Output the (x, y) coordinate of the center of the cell containing the given text.  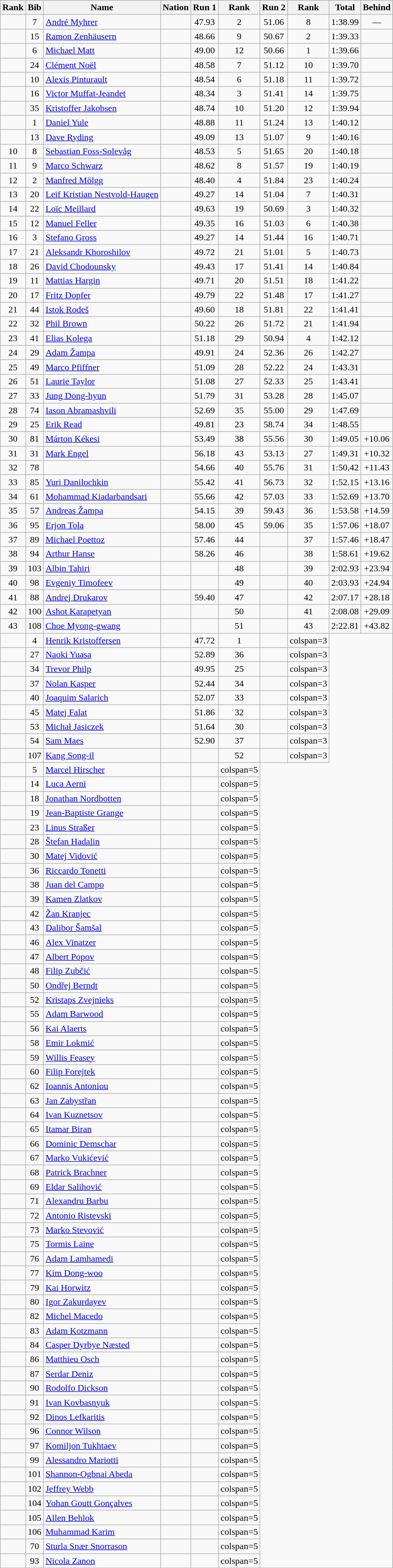
Mattias Hargin (102, 281)
Kamen Zlatkov (102, 899)
Antonio Ristevski (102, 1215)
Matej Falat (102, 712)
53.13 (274, 453)
54.15 (205, 511)
85 (35, 482)
49.71 (205, 281)
65 (35, 1129)
102 (35, 1489)
2:08.08 (345, 611)
Marko Vukićević (102, 1158)
51.08 (205, 381)
49.35 (205, 223)
Linus Straßer (102, 827)
Sam Maes (102, 741)
Jung Dong-hyun (102, 396)
Filip Zubčić (102, 971)
Emir Lokmić (102, 1043)
Serdar Deniz (102, 1374)
1:39.75 (345, 94)
Igor Zakurdayev (102, 1302)
+10.06 (377, 439)
59 (35, 1057)
Manfred Mölgg (102, 180)
54 (35, 741)
Run 1 (205, 8)
55 (35, 1014)
103 (35, 568)
Marco Schwarz (102, 165)
Yohan Goutt Gonçalves (102, 1503)
Stefano Gross (102, 238)
1:52.69 (345, 496)
97 (35, 1446)
Jean-Baptiste Grange (102, 813)
Daniel Yule (102, 122)
57 (35, 511)
1:48.55 (345, 425)
60 (35, 1072)
1:53.58 (345, 511)
Dinos Lefkaritis (102, 1417)
Andreas Žampa (102, 511)
74 (35, 410)
51.81 (274, 309)
Marko Stevović (102, 1230)
Alessandro Mariotti (102, 1460)
1:40.18 (345, 151)
Victor Muffat-Jeandet (102, 94)
Erjon Tola (102, 525)
+14.59 (377, 511)
1:42.12 (345, 338)
1:49.31 (345, 453)
53.49 (205, 439)
Mark Engel (102, 453)
53 (35, 727)
Jonathan Nordbotten (102, 798)
Nolan Kasper (102, 683)
51.65 (274, 151)
56.18 (205, 453)
51.64 (205, 727)
54.66 (205, 468)
1:38.99 (345, 22)
2:22.81 (345, 626)
Kai Horwitz (102, 1287)
73 (35, 1230)
1:43.41 (345, 381)
100 (35, 611)
1:40.32 (345, 209)
51.84 (274, 180)
49.95 (205, 669)
1:57.46 (345, 540)
Alex Vinatzer (102, 942)
76 (35, 1259)
93 (35, 1561)
Adam Barwood (102, 1014)
81 (35, 439)
Manuel Feller (102, 223)
Adam Kotzmann (102, 1330)
52.89 (205, 655)
Ondřej Berndt (102, 985)
56 (35, 1028)
Trevor Philp (102, 669)
59.06 (274, 525)
1:47.69 (345, 410)
Ivan Kuznetsov (102, 1115)
Elias Kolega (102, 338)
106 (35, 1532)
95 (35, 525)
+13.16 (377, 482)
Michel Macedo (102, 1316)
Juan del Campo (102, 885)
84 (35, 1345)
90 (35, 1388)
59.40 (205, 597)
Loïc Meillard (102, 209)
Choe Myong-gwang (102, 626)
70 (35, 1546)
92 (35, 1417)
57.46 (205, 540)
48.34 (205, 94)
59.43 (274, 511)
2:03.93 (345, 583)
91 (35, 1403)
50.69 (274, 209)
Alexis Pinturault (102, 79)
1:40.12 (345, 122)
52.90 (205, 741)
2:02.93 (345, 568)
Kristaps Zvejnieks (102, 1000)
51.57 (274, 165)
Ioannis Antoniou (102, 1086)
51.86 (205, 712)
48.53 (205, 151)
61 (35, 496)
Ashot Karapetyan (102, 611)
Behind (377, 8)
+10.32 (377, 453)
49.09 (205, 137)
48.54 (205, 79)
55.66 (205, 496)
58 (35, 1043)
55.42 (205, 482)
50.22 (205, 324)
96 (35, 1431)
1:41.27 (345, 295)
David Chodounsky (102, 266)
49.60 (205, 309)
56.73 (274, 482)
Filip Forejtek (102, 1072)
Dave Ryding (102, 137)
1:43.31 (345, 367)
49.43 (205, 266)
1:41.41 (345, 309)
Dalibor Šamšal (102, 928)
+23.94 (377, 568)
52.07 (205, 698)
Mohammad Kiadarbandsari (102, 496)
48.74 (205, 108)
Sturla Snær Snorrason (102, 1546)
Jan Zabystřan (102, 1101)
89 (35, 540)
51.01 (274, 252)
107 (35, 755)
Michael Matt (102, 51)
Iason Abramashvili (102, 410)
+28.18 (377, 597)
52.36 (274, 353)
1:49.05 (345, 439)
64 (35, 1115)
— (377, 22)
72 (35, 1215)
1:39.72 (345, 79)
79 (35, 1287)
51.20 (274, 108)
52.22 (274, 367)
55.56 (274, 439)
Adam Lamhamedi (102, 1259)
51.79 (205, 396)
69 (35, 1187)
49.00 (205, 51)
78 (35, 468)
Albert Popov (102, 957)
94 (35, 554)
Kim Dong-woo (102, 1273)
1:40.71 (345, 238)
62 (35, 1086)
Albin Tahiri (102, 568)
Matthieu Osch (102, 1359)
53.28 (274, 396)
52.69 (205, 410)
50.94 (274, 338)
58.74 (274, 425)
51.06 (274, 22)
49.72 (205, 252)
87 (35, 1374)
Fritz Dopfer (102, 295)
58.26 (205, 554)
51.07 (274, 137)
1:50.42 (345, 468)
48.40 (205, 180)
Shannon-Ogbnai Abeda (102, 1474)
86 (35, 1359)
Luca Aerni (102, 784)
Kristoffer Jakobsen (102, 108)
1:52.15 (345, 482)
Arthur Hanse (102, 554)
57.03 (274, 496)
Jeffrey Webb (102, 1489)
Márton Kékesi (102, 439)
1:40.84 (345, 266)
Willis Feasey (102, 1057)
+24.94 (377, 583)
+13.70 (377, 496)
50.67 (274, 36)
1:57.06 (345, 525)
Komiljon Tukhtaev (102, 1446)
108 (35, 626)
52.44 (205, 683)
51.12 (274, 65)
71 (35, 1201)
55.00 (274, 410)
2:07.17 (345, 597)
48.62 (205, 165)
Kai Alaerts (102, 1028)
51.24 (274, 122)
Connor Wilson (102, 1431)
Allen Behlok (102, 1517)
+11.43 (377, 468)
49.81 (205, 425)
47.93 (205, 22)
51.44 (274, 238)
Istok Rodeš (102, 309)
1:39.70 (345, 65)
104 (35, 1503)
Evgeniy Timofeev (102, 583)
48.88 (205, 122)
1:40.73 (345, 252)
Žan Kranjec (102, 914)
75 (35, 1244)
Andrej Drukarov (102, 597)
98 (35, 583)
Sebastian Foss-Solevåg (102, 151)
Joaquim Salarich (102, 698)
99 (35, 1460)
Casper Dyrbye Næsted (102, 1345)
51.09 (205, 367)
77 (35, 1273)
105 (35, 1517)
Itamar Biran (102, 1129)
Rodolfo Dickson (102, 1388)
55.76 (274, 468)
Run 2 (274, 8)
+43.82 (377, 626)
Naoki Yuasa (102, 655)
Marcel Hirscher (102, 770)
Michael Poettoz (102, 540)
67 (35, 1158)
Kang Song-il (102, 755)
+29.09 (377, 611)
Tormis Laine (102, 1244)
1:40.24 (345, 180)
48.66 (205, 36)
Laurie Taylor (102, 381)
48.58 (205, 65)
+19.62 (377, 554)
Leif Kristian Nestvold-Haugen (102, 195)
1:45.07 (345, 396)
Patrick Brachner (102, 1172)
66 (35, 1144)
Aleksandr Khoroshilov (102, 252)
Ramon Zenhäusern (102, 36)
Total (345, 8)
Adam Žampa (102, 353)
1:40.16 (345, 137)
83 (35, 1330)
Bib (35, 8)
Clément Noël (102, 65)
Name (102, 8)
Riccardo Tonetti (102, 870)
50.66 (274, 51)
47.72 (205, 640)
49.63 (205, 209)
51.51 (274, 281)
1:42.27 (345, 353)
1:39.94 (345, 108)
Eldar Salihović (102, 1187)
1:58.61 (345, 554)
63 (35, 1101)
52.33 (274, 381)
49.91 (205, 353)
58.00 (205, 525)
51.72 (274, 324)
1:41.94 (345, 324)
1:40.38 (345, 223)
André Myhrer (102, 22)
+18.07 (377, 525)
88 (35, 597)
82 (35, 1316)
80 (35, 1302)
51.48 (274, 295)
Matej Vidović (102, 856)
51.04 (274, 195)
1:41.22 (345, 281)
49.79 (205, 295)
Nation (176, 8)
Ivan Kovbasnyuk (102, 1403)
68 (35, 1172)
Phil Brown (102, 324)
Yuri Danilochkin (102, 482)
Štefan Hadalin (102, 841)
Dominic Demschar (102, 1144)
Alexandru Barbu (102, 1201)
Henrik Kristoffersen (102, 640)
+18.47 (377, 540)
101 (35, 1474)
Nicola Zanon (102, 1561)
Michał Jasiczek (102, 727)
Erik Read (102, 425)
1:40.31 (345, 195)
1:39.66 (345, 51)
Marco Pfiffner (102, 367)
51.03 (274, 223)
1:39.33 (345, 36)
1:40.19 (345, 165)
Muhammad Karim (102, 1532)
